Determine the [X, Y] coordinate at the center of the cell enclosing the given text.  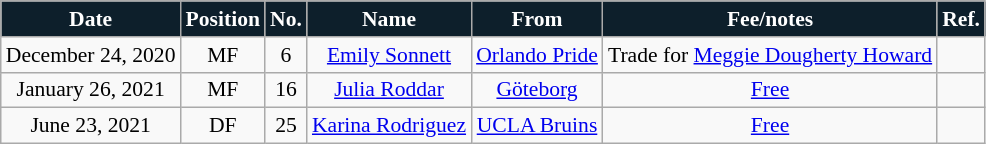
Name [389, 19]
DF [223, 126]
25 [286, 126]
Position [223, 19]
UCLA Bruins [537, 126]
January 26, 2021 [91, 90]
No. [286, 19]
Karina Rodriguez [389, 126]
June 23, 2021 [91, 126]
December 24, 2020 [91, 55]
Julia Roddar [389, 90]
Ref. [961, 19]
Trade for Meggie Dougherty Howard [770, 55]
Göteborg [537, 90]
6 [286, 55]
Fee/notes [770, 19]
Orlando Pride [537, 55]
Date [91, 19]
Emily Sonnett [389, 55]
16 [286, 90]
From [537, 19]
